Return (x, y) of the center of cell containing provided text 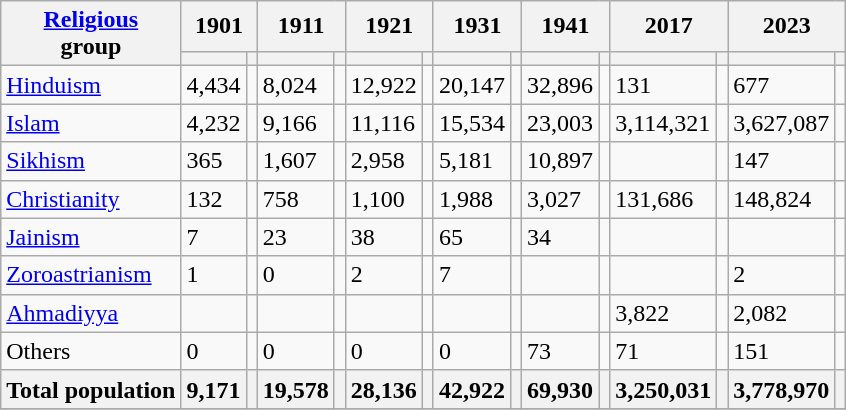
15,534 (472, 123)
73 (560, 351)
151 (782, 351)
148,824 (782, 199)
1 (214, 275)
4,434 (214, 85)
Sikhism (91, 161)
Islam (91, 123)
Christianity (91, 199)
3,250,031 (664, 389)
9,171 (214, 389)
2023 (787, 26)
1931 (477, 26)
28,136 (384, 389)
2,082 (782, 313)
3,027 (560, 199)
677 (782, 85)
3,114,321 (664, 123)
8,024 (296, 85)
12,922 (384, 85)
23,003 (560, 123)
131,686 (664, 199)
1901 (219, 26)
11,116 (384, 123)
1911 (301, 26)
147 (782, 161)
1921 (389, 26)
365 (214, 161)
1,100 (384, 199)
32,896 (560, 85)
Total population (91, 389)
10,897 (560, 161)
19,578 (296, 389)
9,166 (296, 123)
4,232 (214, 123)
Ahmadiyya (91, 313)
3,822 (664, 313)
3,778,970 (782, 389)
132 (214, 199)
65 (472, 237)
1,988 (472, 199)
34 (560, 237)
Hinduism (91, 85)
2,958 (384, 161)
38 (384, 237)
Jainism (91, 237)
758 (296, 199)
1,607 (296, 161)
71 (664, 351)
1941 (566, 26)
20,147 (472, 85)
Religiousgroup (91, 34)
5,181 (472, 161)
23 (296, 237)
Others (91, 351)
Zoroastrianism (91, 275)
69,930 (560, 389)
131 (664, 85)
3,627,087 (782, 123)
42,922 (472, 389)
2017 (669, 26)
